Capture the cell that displays the provided text and extract its [x, y] central coordinate. 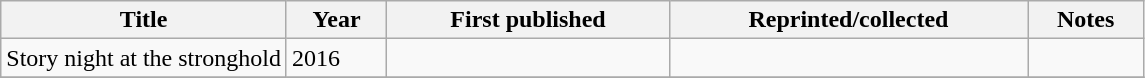
Reprinted/collected [848, 20]
Notes [1086, 20]
Year [336, 20]
First published [528, 20]
Story night at the stronghold [144, 58]
2016 [336, 58]
Title [144, 20]
